Return [x, y] of the center of cell containing provided text 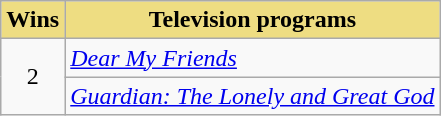
Dear My Friends [252, 58]
Wins [33, 20]
Television programs [252, 20]
2 [33, 77]
Guardian: The Lonely and Great God [252, 96]
